Extract the (X, Y) coordinate from the center of the cell holding the provided text.  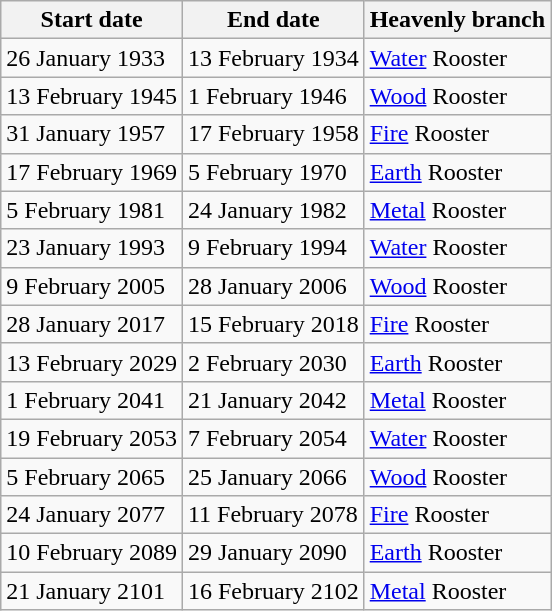
7 February 2054 (273, 438)
Heavenly branch (457, 20)
1 February 1946 (273, 96)
2 February 2030 (273, 362)
24 January 1982 (273, 210)
21 January 2101 (92, 591)
16 February 2102 (273, 591)
9 February 2005 (92, 286)
17 February 1958 (273, 134)
13 February 2029 (92, 362)
End date (273, 20)
11 February 2078 (273, 515)
21 January 2042 (273, 400)
24 January 2077 (92, 515)
25 January 2066 (273, 477)
23 January 1993 (92, 248)
5 February 1970 (273, 172)
17 February 1969 (92, 172)
9 February 1994 (273, 248)
28 January 2006 (273, 286)
1 February 2041 (92, 400)
29 January 2090 (273, 553)
13 February 1934 (273, 58)
13 February 1945 (92, 96)
26 January 1933 (92, 58)
Start date (92, 20)
31 January 1957 (92, 134)
19 February 2053 (92, 438)
5 February 1981 (92, 210)
5 February 2065 (92, 477)
28 January 2017 (92, 324)
10 February 2089 (92, 553)
15 February 2018 (273, 324)
